Locate the cell with the specified text and output its (X, Y) center coordinate. 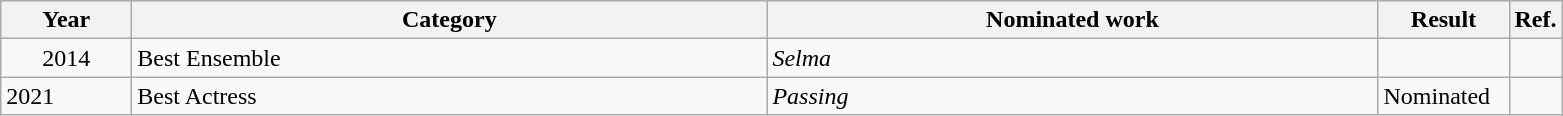
2021 (66, 96)
Nominated work (1072, 20)
2014 (66, 58)
Category (450, 20)
Passing (1072, 96)
Best Actress (450, 96)
Year (66, 20)
Nominated (1444, 96)
Best Ensemble (450, 58)
Ref. (1536, 20)
Selma (1072, 58)
Result (1444, 20)
